Output the (x, y) coordinate of the center of the cell containing the given text.  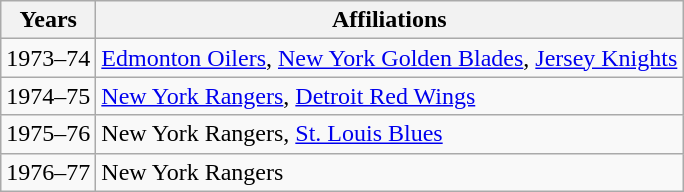
1976–77 (48, 172)
1974–75 (48, 96)
New York Rangers, Detroit Red Wings (390, 96)
New York Rangers (390, 172)
Years (48, 20)
Edmonton Oilers, New York Golden Blades, Jersey Knights (390, 58)
New York Rangers, St. Louis Blues (390, 134)
1973–74 (48, 58)
Affiliations (390, 20)
1975–76 (48, 134)
